For the text-containing cell, return its midpoint in [X, Y] coordinate format. 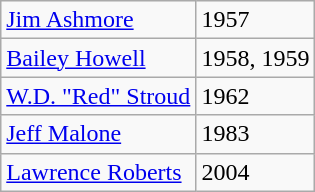
Lawrence Roberts [98, 172]
Jeff Malone [98, 134]
2004 [256, 172]
Bailey Howell [98, 58]
Jim Ashmore [98, 20]
1962 [256, 96]
W.D. "Red" Stroud [98, 96]
1957 [256, 20]
1983 [256, 134]
1958, 1959 [256, 58]
